Return the (x, y) coordinate for the center point of the cell that contains the specified text.  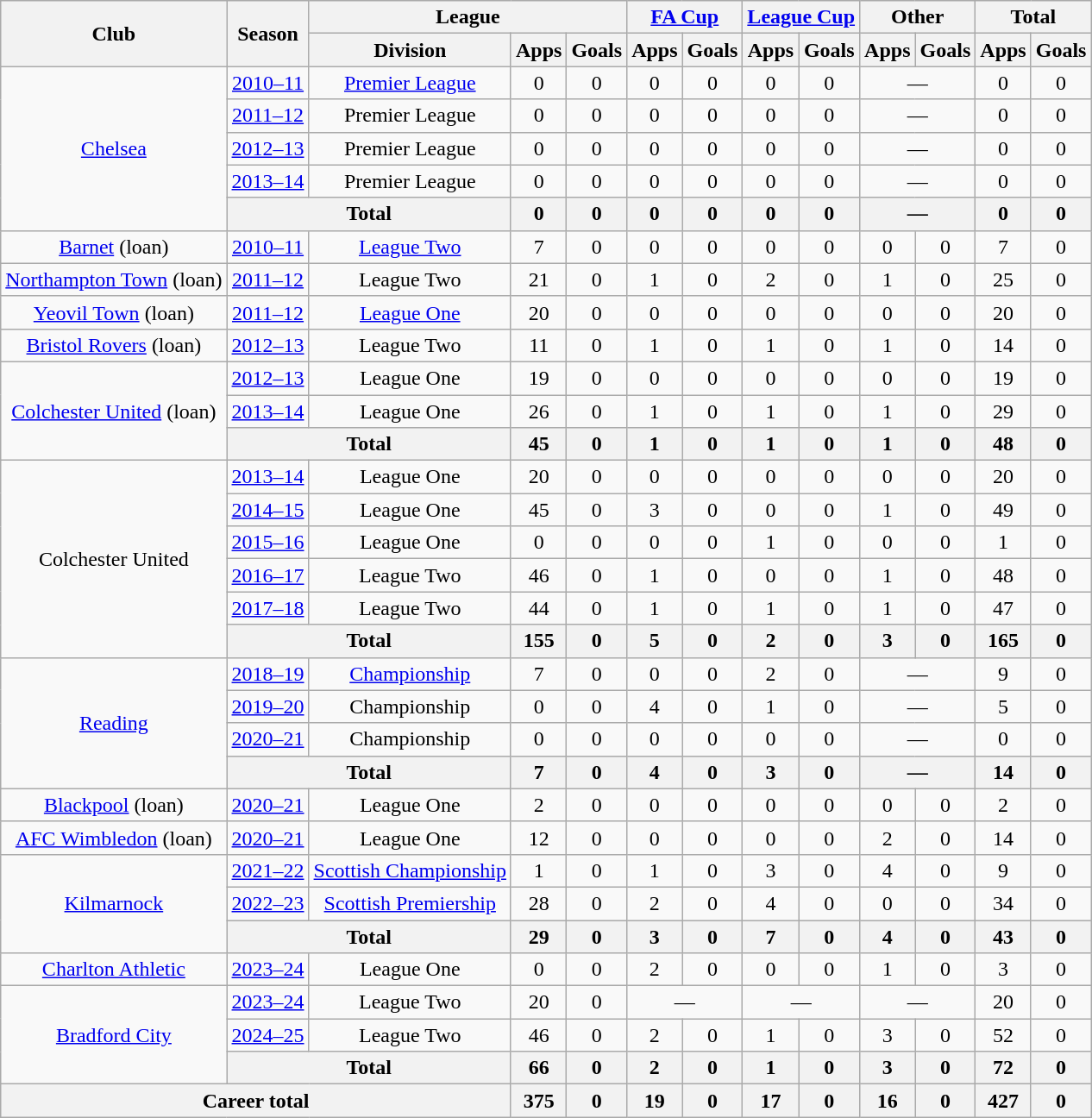
2019–20 (267, 707)
44 (538, 608)
Scottish Premiership (410, 903)
427 (1003, 1101)
165 (1003, 641)
2015–16 (267, 543)
Season (267, 34)
47 (1003, 608)
34 (1003, 903)
52 (1003, 1035)
Barnet (loan) (114, 247)
FA Cup (685, 17)
Club (114, 34)
Colchester United (loan) (114, 411)
25 (1003, 279)
Bradford City (114, 1035)
28 (538, 903)
Bristol Rovers (loan) (114, 345)
2024–25 (267, 1035)
Kilmarnock (114, 903)
League Cup (801, 17)
12 (538, 838)
Colchester United (114, 559)
17 (771, 1101)
AFC Wimbledon (loan) (114, 838)
2018–19 (267, 674)
League (468, 17)
Chelsea (114, 148)
Reading (114, 723)
2014–15 (267, 510)
155 (538, 641)
26 (538, 411)
43 (1003, 936)
Career total (256, 1101)
Northampton Town (loan) (114, 279)
Scottish Championship (410, 870)
Division (410, 50)
21 (538, 279)
Blackpool (loan) (114, 805)
11 (538, 345)
49 (1003, 510)
16 (888, 1101)
Yeovil Town (loan) (114, 312)
72 (1003, 1068)
2021–22 (267, 870)
375 (538, 1101)
2016–17 (267, 575)
2017–18 (267, 608)
2022–23 (267, 903)
Other (918, 17)
Charlton Athletic (114, 970)
66 (538, 1068)
